Find where the given text appears and provide that cell's center as [x, y] coordinate. 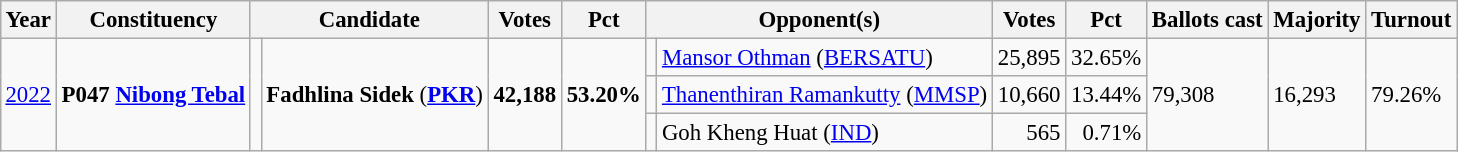
565 [1028, 133]
P047 Nibong Tebal [153, 94]
Thanenthiran Ramankutty (MMSP) [825, 95]
Opponent(s) [819, 20]
79.26% [1412, 94]
0.71% [1106, 133]
16,293 [1317, 94]
Goh Kheng Huat (IND) [825, 133]
53.20% [604, 94]
Mansor Othman (BERSATU) [825, 57]
Ballots cast [1208, 20]
Candidate [369, 20]
Majority [1317, 20]
10,660 [1028, 95]
Year [28, 20]
Constituency [153, 20]
Turnout [1412, 20]
79,308 [1208, 94]
13.44% [1106, 95]
42,188 [524, 94]
2022 [28, 94]
Fadhlina Sidek (PKR) [374, 94]
32.65% [1106, 57]
25,895 [1028, 57]
